Search for the cell housing the specified text and yield its [x, y] center coordinate. 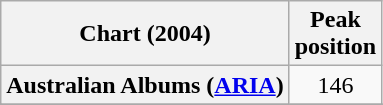
146 [335, 85]
Chart (2004) [145, 34]
Peakposition [335, 34]
Australian Albums (ARIA) [145, 85]
